From the cell containing the given text, extract its center point as (x, y) coordinate. 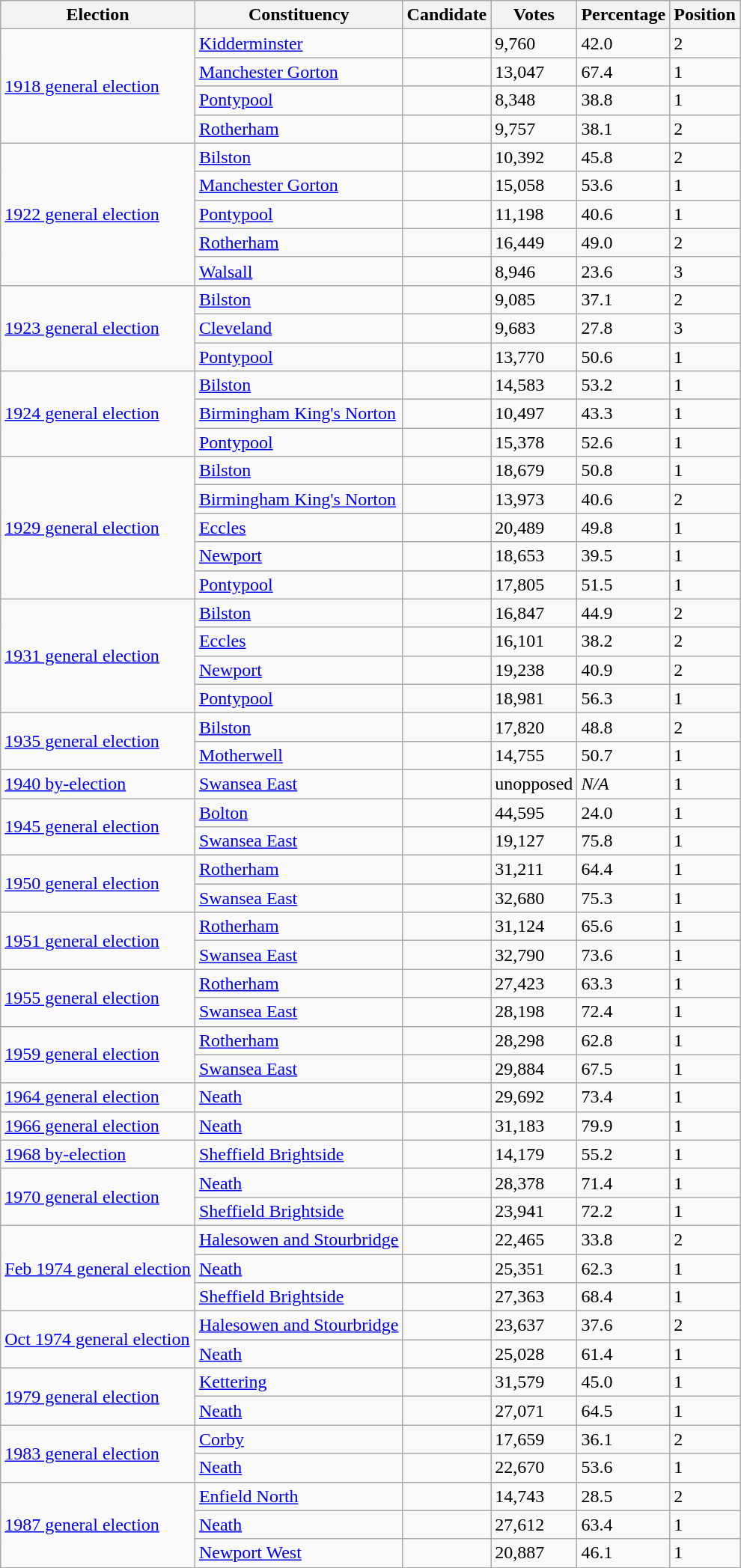
23,637 (534, 1326)
29,692 (534, 1097)
19,238 (534, 670)
67.4 (623, 72)
1979 general election (98, 1397)
62.8 (623, 1040)
73.6 (623, 955)
1964 general election (98, 1097)
37.6 (623, 1326)
33.8 (623, 1239)
18,981 (534, 698)
68.4 (623, 1297)
45.0 (623, 1382)
25,028 (534, 1354)
46.1 (623, 1553)
Oct 1974 general election (98, 1340)
29,884 (534, 1069)
39.5 (623, 556)
1955 general election (98, 998)
51.5 (623, 585)
1951 general election (98, 941)
44.9 (623, 613)
40.9 (623, 670)
14,743 (534, 1496)
22,670 (534, 1468)
37.1 (623, 299)
14,179 (534, 1154)
unopposed (534, 784)
49.0 (623, 242)
31,211 (534, 870)
38.1 (623, 129)
Percentage (623, 15)
Candidate (447, 15)
53.2 (623, 385)
Constituency (299, 15)
28,298 (534, 1040)
17,805 (534, 585)
75.3 (623, 898)
1929 general election (98, 528)
11,198 (534, 214)
64.5 (623, 1411)
56.3 (623, 698)
72.2 (623, 1211)
1945 general election (98, 826)
55.2 (623, 1154)
31,183 (534, 1126)
18,653 (534, 556)
27,612 (534, 1525)
Cleveland (299, 328)
20,489 (534, 528)
67.5 (623, 1069)
19,127 (534, 841)
79.9 (623, 1126)
1940 by-election (98, 784)
1935 general election (98, 741)
16,449 (534, 242)
43.3 (623, 414)
28,198 (534, 1012)
32,790 (534, 955)
50.6 (623, 357)
17,659 (534, 1439)
38.8 (623, 100)
9,757 (534, 129)
27.8 (623, 328)
13,973 (534, 499)
48.8 (623, 727)
64.4 (623, 870)
1950 general election (98, 884)
17,820 (534, 727)
Votes (534, 15)
27,423 (534, 983)
22,465 (534, 1239)
1923 general election (98, 328)
63.4 (623, 1525)
36.1 (623, 1439)
Newport West (299, 1553)
15,058 (534, 186)
61.4 (623, 1354)
23.6 (623, 271)
Enfield North (299, 1496)
45.8 (623, 157)
8,946 (534, 271)
14,583 (534, 385)
Kidderminster (299, 43)
10,392 (534, 157)
32,680 (534, 898)
13,047 (534, 72)
18,679 (534, 471)
15,378 (534, 442)
8,348 (534, 100)
Feb 1974 general election (98, 1268)
1983 general election (98, 1453)
16,847 (534, 613)
Walsall (299, 271)
27,363 (534, 1297)
62.3 (623, 1269)
42.0 (623, 43)
1922 general election (98, 214)
Position (705, 15)
52.6 (623, 442)
Bolton (299, 812)
N/A (623, 784)
1987 general election (98, 1525)
9,760 (534, 43)
9,085 (534, 299)
1931 general election (98, 656)
27,071 (534, 1411)
50.7 (623, 755)
28.5 (623, 1496)
1918 general election (98, 86)
65.6 (623, 927)
31,579 (534, 1382)
16,101 (534, 641)
31,124 (534, 927)
75.8 (623, 841)
1924 general election (98, 414)
44,595 (534, 812)
72.4 (623, 1012)
71.4 (623, 1183)
24.0 (623, 812)
Kettering (299, 1382)
14,755 (534, 755)
28,378 (534, 1183)
1970 general election (98, 1197)
Corby (299, 1439)
Election (98, 15)
1959 general election (98, 1055)
9,683 (534, 328)
1968 by-election (98, 1154)
38.2 (623, 641)
10,497 (534, 414)
50.8 (623, 471)
73.4 (623, 1097)
20,887 (534, 1553)
Motherwell (299, 755)
23,941 (534, 1211)
1966 general election (98, 1126)
49.8 (623, 528)
63.3 (623, 983)
13,770 (534, 357)
25,351 (534, 1269)
